Locate the cell with the specified text and output its (x, y) center coordinate. 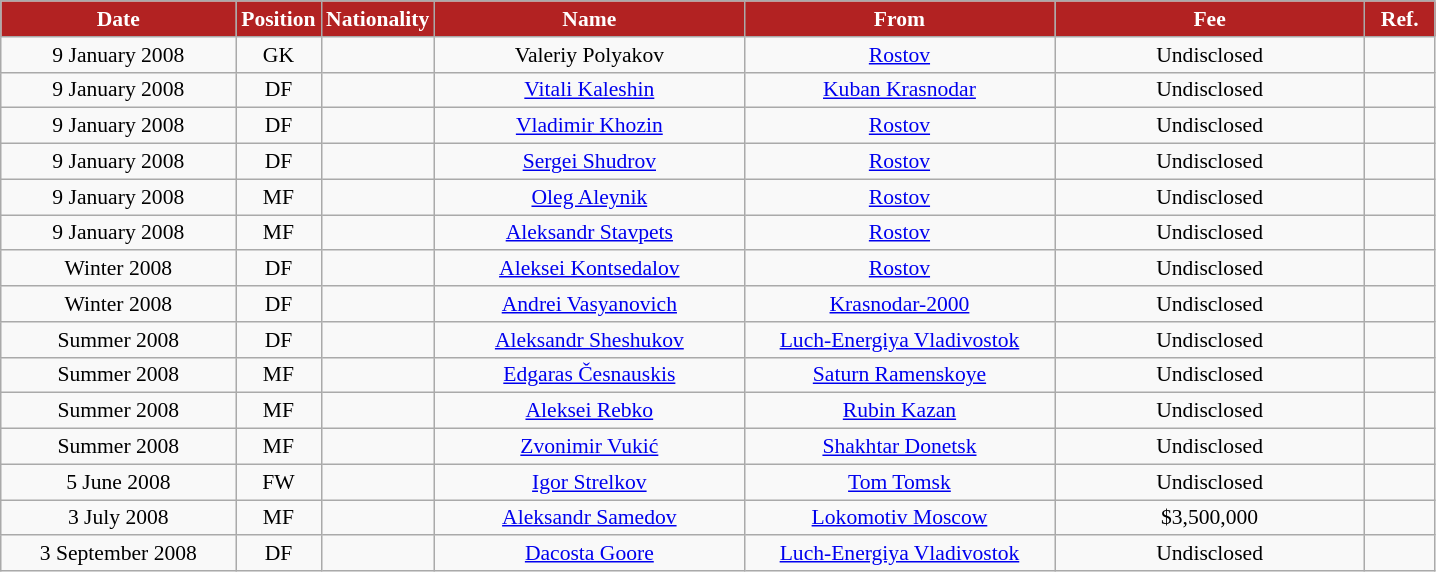
Nationality (378, 19)
Position (278, 19)
From (899, 19)
Ref. (1400, 19)
Edgaras Česnauskis (589, 375)
Vladimir Khozin (589, 126)
Fee (1210, 19)
Oleg Aleynik (589, 197)
$3,500,000 (1210, 518)
Aleksandr Stavpets (589, 233)
Shakhtar Donetsk (899, 447)
Igor Strelkov (589, 482)
5 June 2008 (118, 482)
Dacosta Goore (589, 554)
Tom Tomsk (899, 482)
Kuban Krasnodar (899, 90)
Aleksandr Sheshukov (589, 340)
Saturn Ramenskoye (899, 375)
Krasnodar-2000 (899, 304)
GK (278, 55)
Valeriy Polyakov (589, 55)
3 September 2008 (118, 554)
Name (589, 19)
Sergei Shudrov (589, 162)
3 July 2008 (118, 518)
Andrei Vasyanovich (589, 304)
Aleksandr Samedov (589, 518)
Rubin Kazan (899, 411)
FW (278, 482)
Date (118, 19)
Vitali Kaleshin (589, 90)
Aleksei Kontsedalov (589, 269)
Aleksei Rebko (589, 411)
Lokomotiv Moscow (899, 518)
Zvonimir Vukić (589, 447)
